Find where the given text appears and provide that cell's center as (x, y) coordinate. 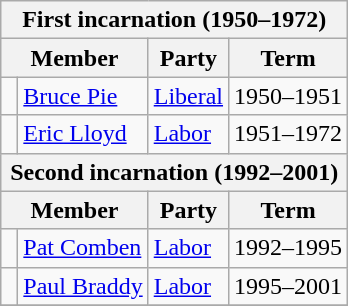
1992–1995 (288, 248)
1995–2001 (288, 286)
1951–1972 (288, 134)
Liberal (188, 96)
1950–1951 (288, 96)
Pat Comben (83, 248)
Paul Braddy (83, 286)
Bruce Pie (83, 96)
First incarnation (1950–1972) (174, 20)
Second incarnation (1992–2001) (174, 172)
Eric Lloyd (83, 134)
